Identify which cell holds the provided text, then report its [x, y] central coordinate. 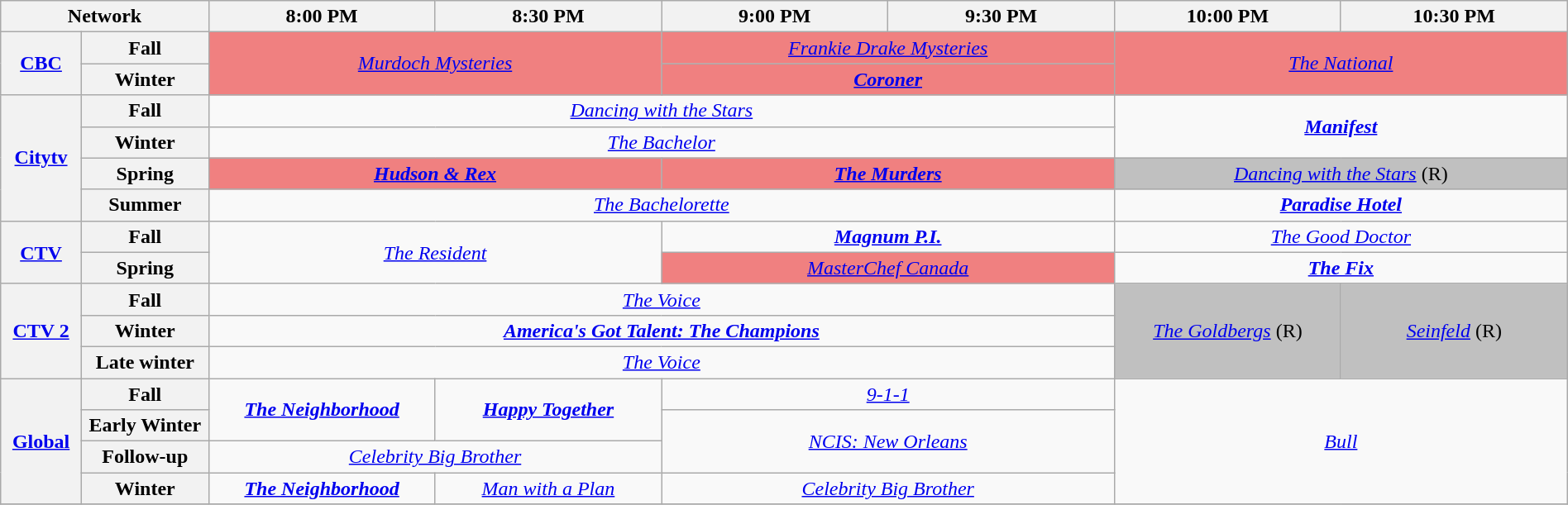
The Good Doctor [1341, 236]
Man with a Plan [548, 488]
9:30 PM [1002, 17]
The National [1341, 64]
9:00 PM [775, 17]
Summer [145, 205]
Murdoch Mysteries [435, 64]
Dancing with the Stars [662, 111]
The Goldbergs (R) [1227, 331]
The Bachelorette [662, 205]
Hudson & Rex [435, 174]
CTV [41, 252]
Late winter [145, 362]
Magnum P.I. [888, 236]
8:00 PM [322, 17]
10:30 PM [1454, 17]
Seinfeld (R) [1454, 331]
MasterChef Canada [888, 268]
Frankie Drake Mysteries [888, 48]
9-1-1 [888, 394]
Global [41, 441]
Network [104, 17]
10:00 PM [1227, 17]
Citytv [41, 158]
The Fix [1341, 268]
The Murders [888, 174]
Happy Together [548, 410]
CBC [41, 64]
Manifest [1341, 126]
8:30 PM [548, 17]
The Resident [435, 252]
CTV 2 [41, 331]
Paradise Hotel [1341, 205]
Coroner [888, 79]
Follow-up [145, 457]
NCIS: New Orleans [888, 441]
The Bachelor [662, 142]
Early Winter [145, 426]
America's Got Talent: The Champions [662, 331]
Dancing with the Stars (R) [1341, 174]
Bull [1341, 441]
